Locate the cell with the specified text and output its [x, y] center coordinate. 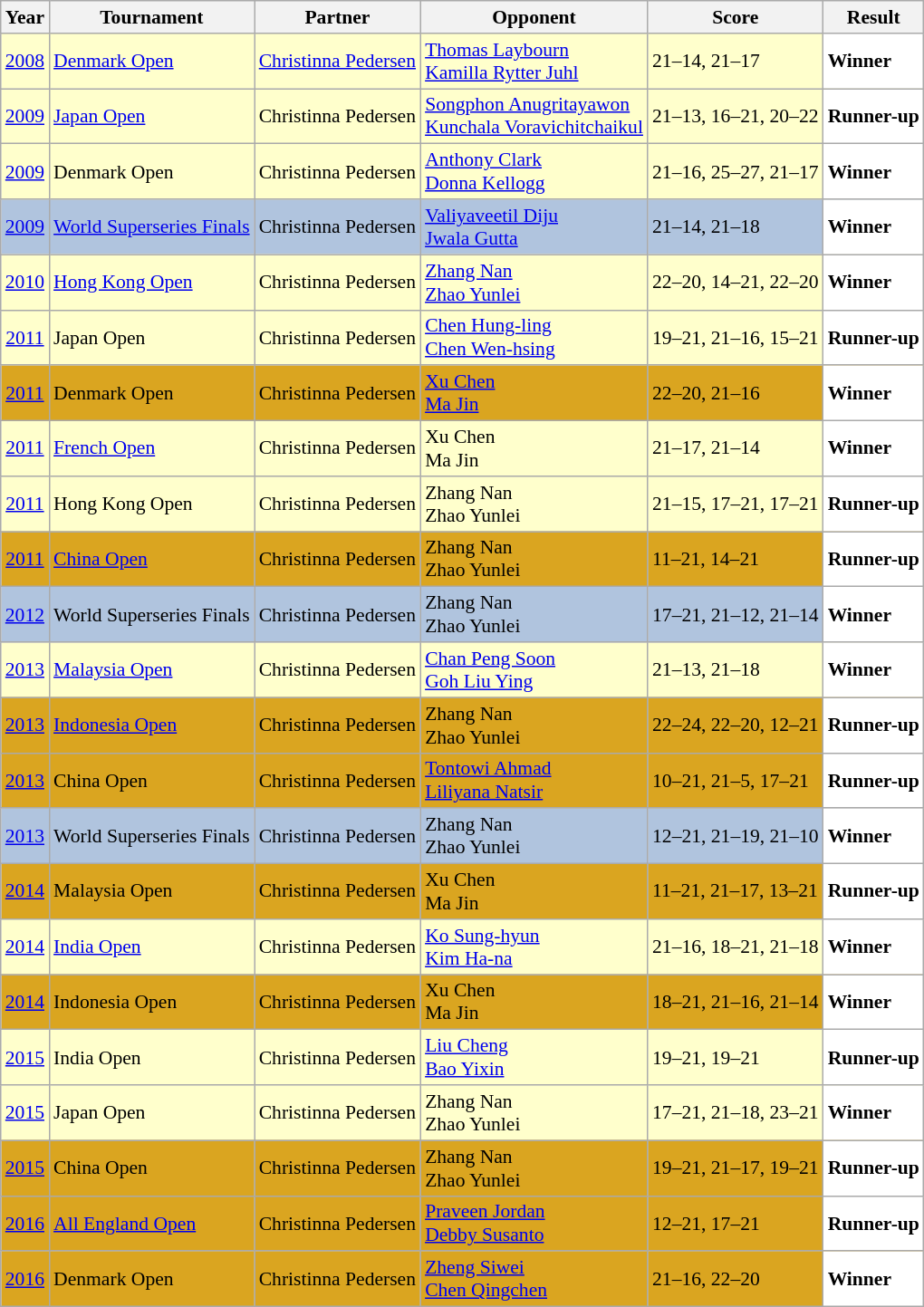
2012 [25, 614]
17–21, 21–18, 23–21 [736, 1112]
Valiyaveetil Diju Jwala Gutta [534, 226]
Partner [337, 17]
All England Open [152, 1223]
Liu Cheng Bao Yixin [534, 1058]
Thomas Laybourn Kamilla Rytter Juhl [534, 62]
Score [736, 17]
2008 [25, 62]
22–20, 21–16 [736, 393]
21–16, 18–21, 21–18 [736, 947]
21–16, 22–20 [736, 1279]
2010 [25, 283]
Praveen Jordan Debby Susanto [534, 1223]
Anthony Clark Donna Kellogg [534, 172]
12–21, 21–19, 21–10 [736, 837]
21–14, 21–17 [736, 62]
Zheng Siwei Chen Qingchen [534, 1279]
22–20, 14–21, 22–20 [736, 283]
12–21, 17–21 [736, 1223]
19–21, 21–17, 19–21 [736, 1168]
10–21, 21–5, 17–21 [736, 781]
21–14, 21–18 [736, 226]
18–21, 21–16, 21–14 [736, 1002]
Songphon Anugritayawon Kunchala Voravichitchaikul [534, 116]
21–13, 21–18 [736, 670]
Result [873, 17]
Chen Hung-ling Chen Wen-hsing [534, 337]
Tontowi Ahmad Liliyana Natsir [534, 781]
21–13, 16–21, 20–22 [736, 116]
22–24, 22–20, 12–21 [736, 725]
21–17, 21–14 [736, 449]
Tournament [152, 17]
19–21, 19–21 [736, 1058]
21–15, 17–21, 17–21 [736, 504]
17–21, 21–12, 21–14 [736, 614]
Opponent [534, 17]
19–21, 21–16, 15–21 [736, 337]
French Open [152, 449]
11–21, 21–17, 13–21 [736, 891]
21–16, 25–27, 21–17 [736, 172]
11–21, 14–21 [736, 560]
Chan Peng Soon Goh Liu Ying [534, 670]
Ko Sung-hyun Kim Ha-na [534, 947]
Year [25, 17]
